Provide the (X, Y) coordinate of the cell's center where the given text is located.  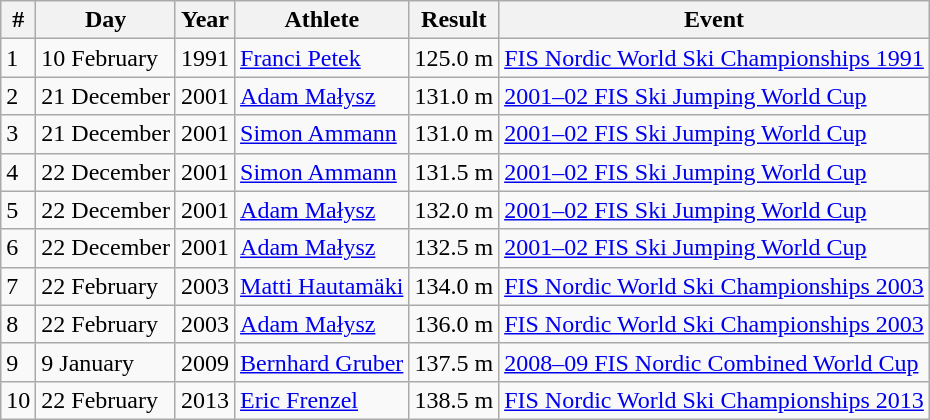
132.0 m (454, 210)
Athlete (322, 20)
FIS Nordic World Ski Championships 1991 (714, 58)
9 January (106, 362)
# (18, 20)
134.0 m (454, 286)
Result (454, 20)
2009 (204, 362)
8 (18, 324)
2 (18, 96)
FIS Nordic World Ski Championships 2013 (714, 400)
6 (18, 248)
1 (18, 58)
9 (18, 362)
136.0 m (454, 324)
5 (18, 210)
7 (18, 286)
2013 (204, 400)
2008–09 FIS Nordic Combined World Cup (714, 362)
10 February (106, 58)
125.0 m (454, 58)
10 (18, 400)
131.5 m (454, 172)
1991 (204, 58)
Day (106, 20)
Franci Petek (322, 58)
Year (204, 20)
Event (714, 20)
Eric Frenzel (322, 400)
3 (18, 134)
138.5 m (454, 400)
4 (18, 172)
Bernhard Gruber (322, 362)
Matti Hautamäki (322, 286)
137.5 m (454, 362)
132.5 m (454, 248)
